Find where the given text appears and provide that cell's center as (x, y) coordinate. 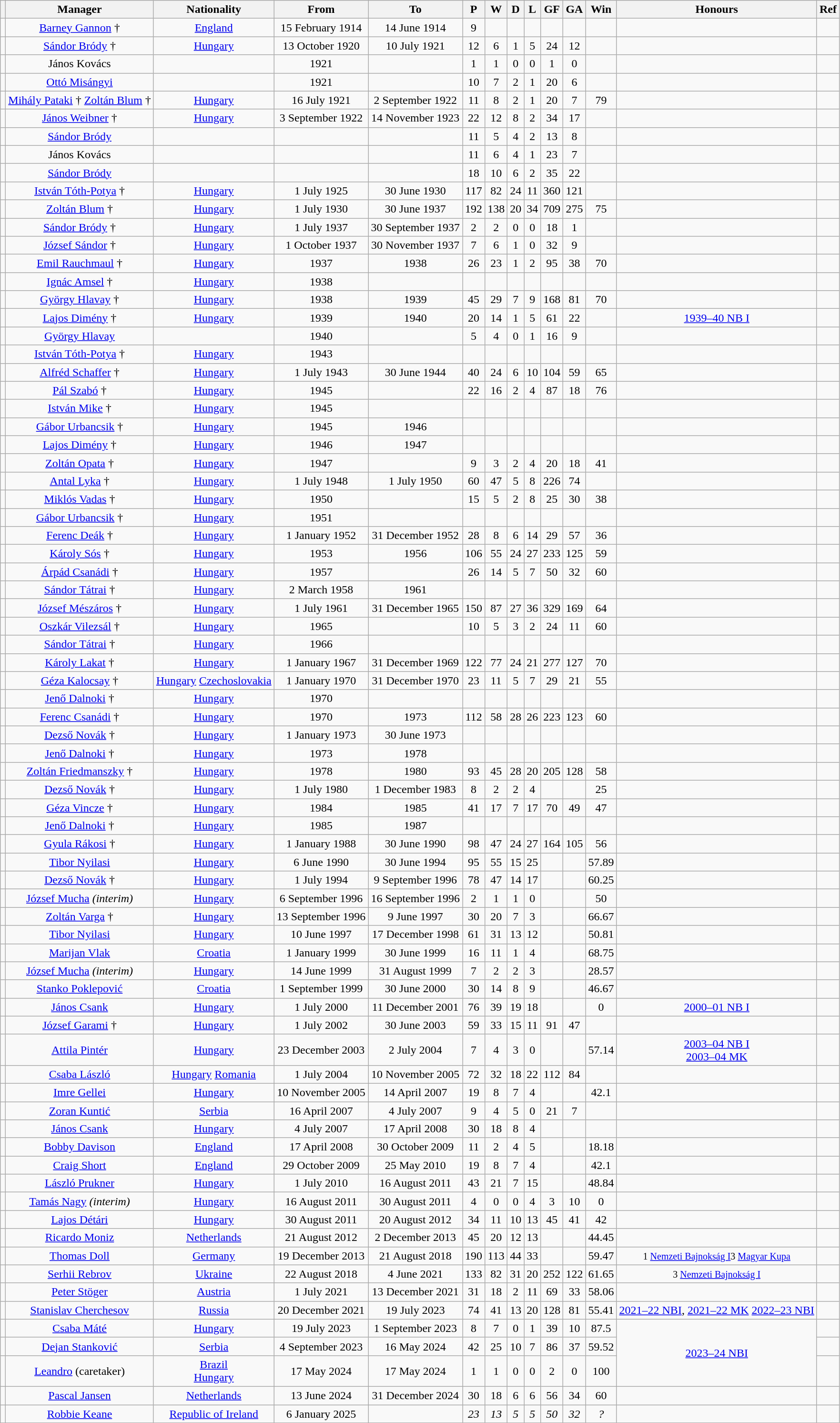
57.14 (601, 1049)
14 June 1999 (321, 971)
13 December 2021 (415, 1292)
30 November 1937 (415, 245)
1 January 1952 (321, 536)
1980 (415, 771)
1 January 1973 (321, 735)
93 (474, 771)
138 (496, 209)
Germany (213, 1256)
30 June 2003 (415, 1025)
Géza Vincze † (80, 808)
1 January 1967 (321, 662)
72 (474, 1074)
2 March 1958 (321, 590)
Hungary Czechoslovakia (213, 681)
57 (575, 536)
Stanislav Cherchesov (80, 1310)
To (415, 10)
252 (552, 1274)
61.65 (601, 1274)
30 June 1944 (415, 372)
Ignác Amsel † (80, 282)
1 July 2000 (321, 1007)
1 July 1943 (321, 372)
16 July 1921 (321, 100)
Ottó Misángyi (80, 82)
Miklós Vadas † (80, 499)
20 December 2021 (321, 1310)
31 December 1965 (415, 608)
55.41 (601, 1310)
98 (474, 844)
1984 (321, 808)
1 October 1937 (321, 245)
Pascal Jansen (80, 1395)
Nationality (213, 10)
Ricardo Moniz (80, 1238)
Károly Sós † (80, 554)
W (496, 10)
6 June 1990 (321, 862)
31 December 1952 (415, 536)
József Sándor † (80, 245)
9 September 1996 (415, 880)
Ferenc Csanádi † (80, 717)
2 December 2013 (415, 1238)
Hungary Romania (213, 1074)
11 December 2001 (415, 1007)
Marijan Vlak (80, 953)
30 September 1937 (415, 227)
Ferenc Deák † (80, 536)
1 September 1999 (321, 989)
1961 (415, 590)
1965 (321, 626)
Oszkár Vilezsál † (80, 626)
78 (474, 880)
László Prukner (80, 1183)
69 (552, 1292)
1 January 1970 (321, 681)
21 August 2012 (321, 1238)
30 June 1973 (415, 735)
1956 (415, 554)
13 September 1996 (321, 916)
Géza Kalocsay † (80, 681)
Zoltán Opata † (80, 463)
1 Nemzeti Bajnokság I3 Magyar Kupa (717, 1256)
10 July 1921 (415, 46)
1 December 1983 (415, 789)
20 August 2012 (415, 1220)
86 (552, 1346)
Leandro (caretaker) (80, 1371)
25 May 2010 (415, 1165)
Csaba Máté (80, 1328)
József Mészáros † (80, 608)
GA (575, 10)
127 (575, 662)
1 July 2010 (321, 1183)
D (516, 10)
106 (474, 554)
Károly Lakat † (80, 662)
104 (552, 372)
205 (552, 771)
Robbie Keane (80, 1414)
6 September 1996 (321, 898)
? (601, 1414)
Craig Short (80, 1165)
30 June 1999 (415, 953)
123 (575, 717)
Zoltán Blum † (80, 209)
50.81 (601, 935)
Antal Lyka † (80, 481)
Russia (213, 1310)
190 (474, 1256)
233 (552, 554)
2 July 2004 (415, 1049)
Serhii Rebrov (80, 1274)
31 December 1970 (415, 681)
P (474, 10)
3 Nemzeti Bajnokság I (717, 1274)
79 (601, 100)
1943 (321, 354)
29 October 2009 (321, 1165)
Ref (828, 10)
121 (575, 191)
György Hlavay † (80, 300)
277 (552, 662)
1939–40 NB I (717, 318)
18.18 (601, 1147)
68.75 (601, 953)
Pál Szabó † (80, 390)
Bobby Davison (80, 1147)
Lajos Détári (80, 1220)
1 July 1948 (321, 481)
9 June 1997 (415, 916)
14 June 1914 (415, 28)
59.52 (601, 1346)
133 (474, 1274)
46.67 (601, 989)
17 December 1998 (415, 935)
1957 (321, 572)
L (533, 10)
30 June 1990 (415, 844)
Tamás Nagy (interim) (80, 1201)
100 (601, 1371)
1 July 1980 (321, 789)
57.89 (601, 862)
169 (575, 608)
6 January 2025 (321, 1414)
30 June 1994 (415, 862)
117 (474, 191)
From (321, 10)
65 (601, 372)
4 June 2021 (415, 1274)
31 December 2024 (415, 1395)
2 September 1922 (415, 100)
23 December 2003 (321, 1049)
21 August 2018 (415, 1256)
István Mike † (80, 408)
Dejan Stanković (80, 1346)
19 December 2013 (321, 1256)
Barney Gannon † (80, 28)
György Hlavay (80, 336)
35 (552, 173)
1 July 1961 (321, 608)
14 November 1923 (415, 118)
Attila Pintér (80, 1049)
168 (552, 300)
31 December 1969 (415, 662)
40 (474, 372)
59.47 (601, 1256)
Alfréd Schaffer † (80, 372)
43 (474, 1183)
13 June 2024 (321, 1395)
10 June 1997 (321, 935)
13 October 1920 (321, 46)
30 June 1937 (415, 209)
2021–22 NBI, 2021–22 MK 2022–23 NBI (717, 1310)
1966 (321, 644)
16 May 2024 (415, 1346)
44 (516, 1256)
22 August 2018 (321, 1274)
Árpád Csanádi † (80, 572)
1 July 1950 (415, 481)
2000–01 NB I (717, 1007)
113 (496, 1256)
Republic of Ireland (213, 1414)
226 (552, 481)
192 (474, 209)
709 (552, 209)
44.45 (601, 1238)
223 (552, 717)
60.25 (601, 880)
János Weibner † (80, 118)
84 (575, 1074)
66.67 (601, 916)
GF (552, 10)
Zoltán Varga † (80, 916)
Imre Gellei (80, 1092)
2003–04 NB I2003–04 MK (717, 1049)
Honours (717, 10)
Brazil Hungary (213, 1371)
1 July 1994 (321, 880)
14 April 2007 (415, 1092)
31 August 1999 (415, 971)
1 January 1999 (321, 953)
2023–24 NBI (717, 1352)
48.84 (601, 1183)
1953 (321, 554)
Ukraine (213, 1274)
Thomas Doll (80, 1256)
49 (575, 808)
30 June 1930 (415, 191)
125 (575, 554)
Mihály Pataki † Zoltán Blum † (80, 100)
1 July 1930 (321, 209)
164 (552, 844)
360 (552, 191)
150 (474, 608)
Csaba László (80, 1074)
105 (575, 844)
Austria (213, 1292)
1 July 2021 (321, 1292)
58.06 (601, 1292)
1 July 1925 (321, 191)
4 September 2023 (321, 1346)
1950 (321, 499)
77 (496, 662)
Zoran Kuntić (80, 1111)
Gyula Rákosi † (80, 844)
Peter Stöger (80, 1292)
Emil Rauchmaul † (80, 264)
3 September 1922 (321, 118)
37 (575, 1346)
1937 (321, 264)
329 (552, 608)
64 (601, 608)
Zoltán Friedmanszky † (80, 771)
1951 (321, 517)
Stanko Poklepović (80, 989)
József Garami † (80, 1025)
28.57 (601, 971)
1987 (415, 826)
16 September 1996 (415, 898)
1 July 2002 (321, 1025)
Win (601, 10)
91 (552, 1025)
1 September 2023 (415, 1328)
1 January 1988 (321, 844)
87.5 (601, 1328)
1 July 2004 (321, 1074)
1 July 1937 (321, 227)
75 (601, 209)
30 October 2009 (415, 1147)
275 (575, 209)
30 June 2000 (415, 989)
16 April 2007 (321, 1111)
Manager (80, 10)
15 February 1914 (321, 28)
